Determine the [x, y] coordinate at the center of the cell enclosing the given text.  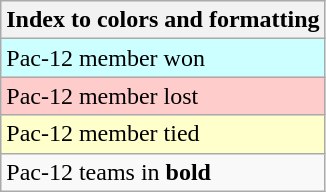
Pac-12 member won [163, 58]
Index to colors and formatting [163, 20]
Pac-12 member lost [163, 96]
Pac-12 member tied [163, 134]
Pac-12 teams in bold [163, 172]
